Scan for the cell matching the given text and deliver its (x, y) coordinate at center. 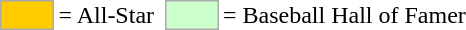
= All-Star (106, 15)
